Search for the cell housing the specified text and yield its (X, Y) center coordinate. 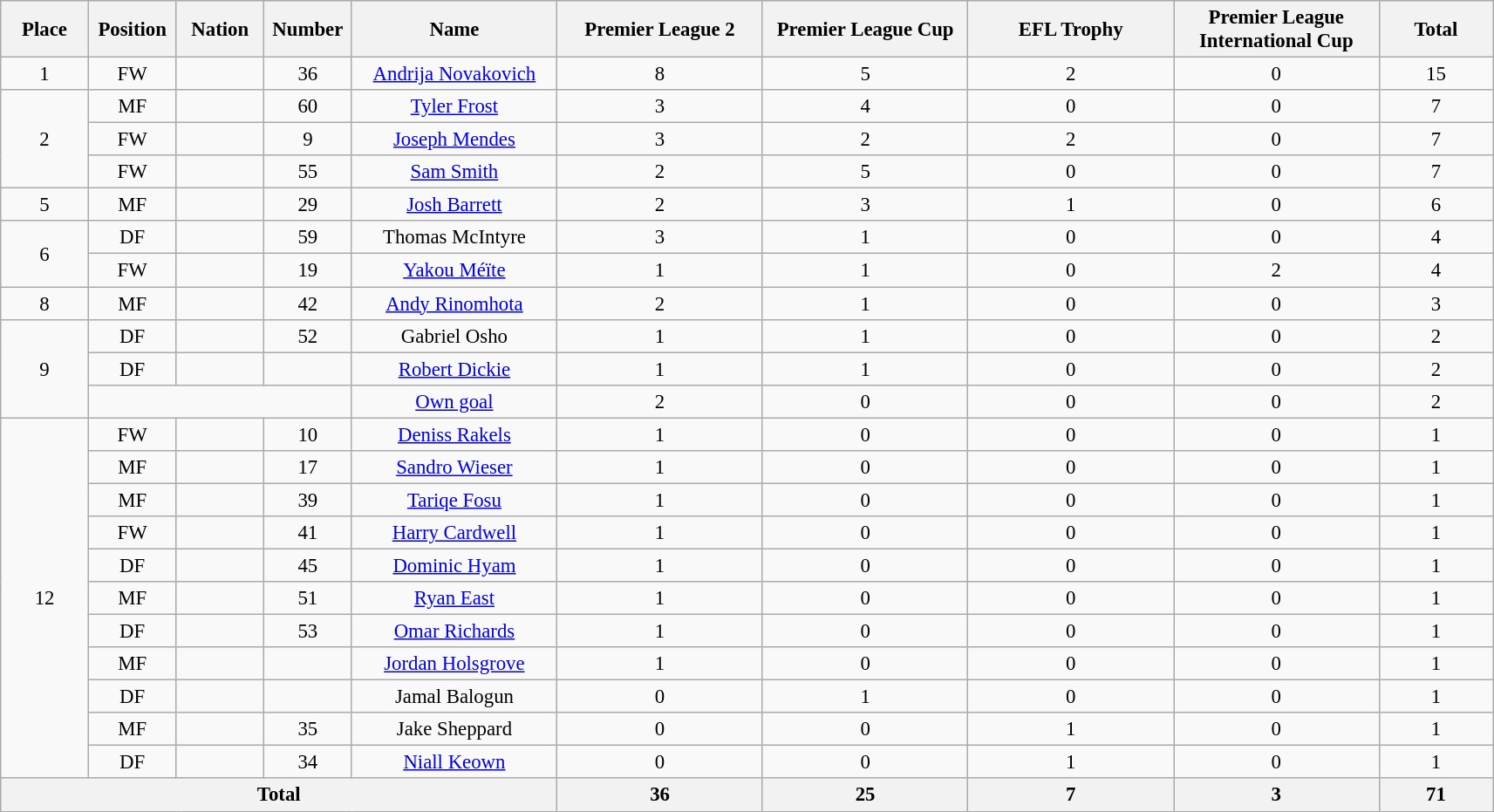
Robert Dickie (454, 369)
Nation (220, 30)
53 (309, 631)
55 (309, 172)
51 (309, 598)
25 (865, 795)
60 (309, 106)
34 (309, 762)
Own goal (454, 401)
Josh Barrett (454, 205)
42 (309, 304)
35 (309, 729)
15 (1436, 74)
Omar Richards (454, 631)
Tyler Frost (454, 106)
Premier League Cup (865, 30)
Sandro Wieser (454, 467)
Yakou Méïte (454, 270)
Place (45, 30)
Joseph Mendes (454, 140)
12 (45, 598)
41 (309, 533)
45 (309, 565)
Tariqe Fosu (454, 500)
Dominic Hyam (454, 565)
Jordan Holsgrove (454, 664)
71 (1436, 795)
Thomas McIntyre (454, 238)
Andrija Novakovich (454, 74)
Gabriel Osho (454, 336)
Ryan East (454, 598)
Niall Keown (454, 762)
Jake Sheppard (454, 729)
Premier League International Cup (1277, 30)
59 (309, 238)
Name (454, 30)
10 (309, 434)
Deniss Rakels (454, 434)
Position (133, 30)
Number (309, 30)
EFL Trophy (1071, 30)
Harry Cardwell (454, 533)
39 (309, 500)
52 (309, 336)
Sam Smith (454, 172)
29 (309, 205)
Andy Rinomhota (454, 304)
Premier League 2 (660, 30)
Jamal Balogun (454, 697)
17 (309, 467)
19 (309, 270)
